Capture the cell that displays the provided text and extract its [x, y] central coordinate. 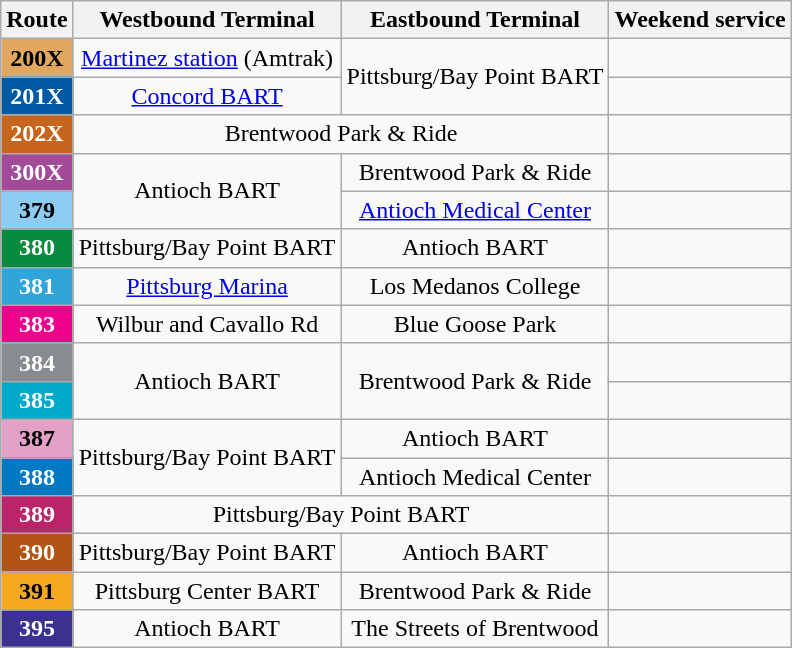
Pittsburg Marina [207, 286]
389 [37, 515]
201X [37, 96]
384 [37, 362]
202X [37, 134]
Route [37, 20]
Weekend service [700, 20]
300X [37, 172]
381 [37, 286]
Martinez station (Amtrak) [207, 58]
383 [37, 324]
Eastbound Terminal [475, 20]
Pittsburg Center BART [207, 591]
Wilbur and Cavallo Rd [207, 324]
Westbound Terminal [207, 20]
395 [37, 629]
380 [37, 248]
379 [37, 210]
The Streets of Brentwood [475, 629]
391 [37, 591]
Blue Goose Park [475, 324]
385 [37, 400]
388 [37, 477]
Concord BART [207, 96]
387 [37, 438]
Los Medanos College [475, 286]
390 [37, 553]
200X [37, 58]
